Detect which cell encompasses the target text, then output its [x, y] center coordinate. 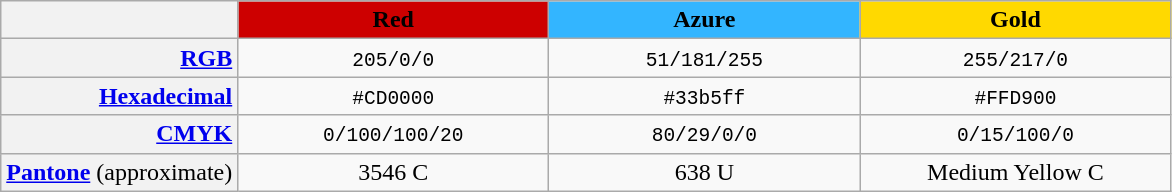
CMYK [120, 134]
205/0/0 [394, 58]
Azure [704, 20]
80/29/0/0 [704, 134]
0/100/100/20 [394, 134]
RGB [120, 58]
#CD0000 [394, 96]
Gold [1016, 20]
638 U [704, 172]
Hexadecimal [120, 96]
Pantone (approximate) [120, 172]
#FFD900 [1016, 96]
Medium Yellow C [1016, 172]
Red [394, 20]
#33b5ff [704, 96]
3546 C [394, 172]
255/217/0 [1016, 58]
0/15/100/0 [1016, 134]
51/181/255 [704, 58]
